Determine the (x, y) coordinate at the center of the cell enclosing the given text.  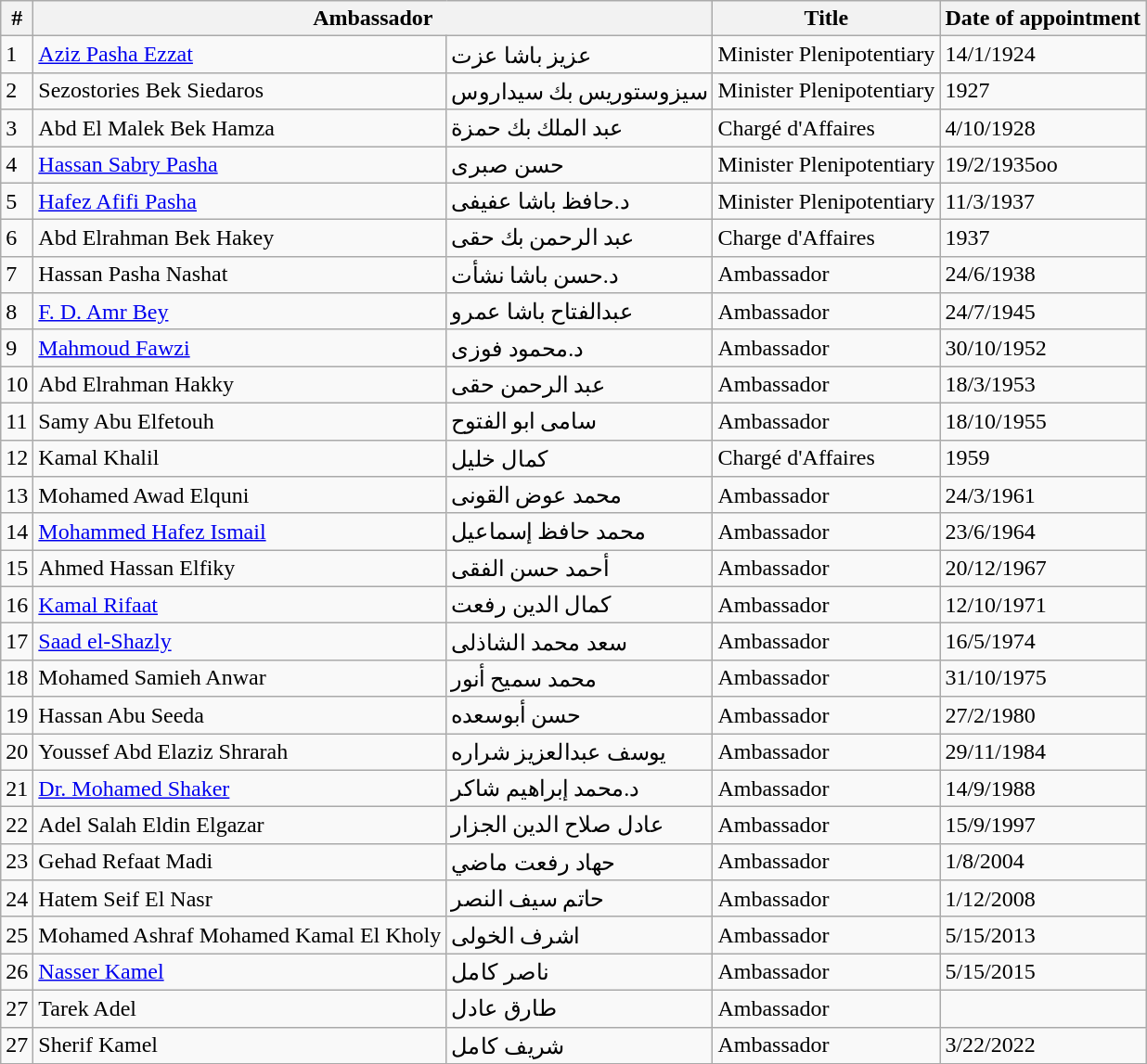
محمد سميح أنور (579, 678)
# (17, 19)
Ahmed Hassan Elfiky (239, 569)
30/10/1952 (1043, 348)
يوسف عبدالعزيز شراره (579, 751)
1 (17, 55)
Dr. Mohamed Shaker (239, 788)
سامى ابو الفتوح (579, 421)
ناصر كامل (579, 972)
Charge d'Affaires (826, 238)
Hatem Seif El Nasr (239, 899)
د.محمود فوزى (579, 348)
1959 (1043, 458)
14/9/1988 (1043, 788)
أحمد حسن الفقى (579, 569)
24/7/1945 (1043, 312)
12 (17, 458)
عبدالفتاح باشا عمرو (579, 312)
19 (17, 715)
Date of appointment (1043, 19)
Hassan Abu Seeda (239, 715)
Gehad Refaat Madi (239, 862)
Abd El Malek Bek Hamza (239, 128)
Mohamed Awad Elquni (239, 495)
22 (17, 826)
حاتم سيف النصر (579, 899)
20/12/1967 (1043, 569)
عزيز باشا عزت (579, 55)
عبد الرحمن بك حقى (579, 238)
Youssef Abd Elaziz Shrarah (239, 751)
Hassan Sabry Pasha (239, 165)
21 (17, 788)
3/22/2022 (1043, 1045)
Saad el-Shazly (239, 642)
Title (826, 19)
18/3/1953 (1043, 385)
18/10/1955 (1043, 421)
14/1/1924 (1043, 55)
1/12/2008 (1043, 899)
2 (17, 91)
25 (17, 935)
14 (17, 532)
اشرف الخولى (579, 935)
د.حسن باشا نشأت (579, 275)
11/3/1937 (1043, 201)
Mohammed Hafez Ismail (239, 532)
6 (17, 238)
Kamal Khalil (239, 458)
Mahmoud Fawzi (239, 348)
10 (17, 385)
د.حافظ باشا عفيفى (579, 201)
18 (17, 678)
Kamal Rifaat (239, 605)
15 (17, 569)
Sezostories Bek Siedaros (239, 91)
Mohamed Ashraf Mohamed Kamal El Kholy (239, 935)
محمد حافظ إسماعيل (579, 532)
حهاد رفعت ماضي (579, 862)
1927 (1043, 91)
7 (17, 275)
16 (17, 605)
24/3/1961 (1043, 495)
Sherif Kamel (239, 1045)
طارق عادل (579, 1008)
9 (17, 348)
24 (17, 899)
Tarek Adel (239, 1008)
سعد محمد الشاذلى (579, 642)
5/15/2013 (1043, 935)
23/6/1964 (1043, 532)
1/8/2004 (1043, 862)
8 (17, 312)
4 (17, 165)
حسن صبرى (579, 165)
3 (17, 128)
29/11/1984 (1043, 751)
15/9/1997 (1043, 826)
27/2/1980 (1043, 715)
Samy Abu Elfetouh (239, 421)
5/15/2015 (1043, 972)
F. D. Amr Bey (239, 312)
Abd Elrahman Bek Hakey (239, 238)
Hafez Afifi Pasha (239, 201)
1937 (1043, 238)
د.محمد إبراهيم شاكر (579, 788)
كمال خليل (579, 458)
Mohamed Samieh Anwar (239, 678)
20 (17, 751)
Adel Salah Eldin Elgazar (239, 826)
Abd Elrahman Hakky (239, 385)
Hassan Pasha Nashat (239, 275)
17 (17, 642)
كمال الدين رفعت (579, 605)
11 (17, 421)
5 (17, 201)
19/2/1935oo (1043, 165)
12/10/1971 (1043, 605)
Nasser Kamel (239, 972)
13 (17, 495)
شريف كامل (579, 1045)
عادل صلاح الدين الجزار (579, 826)
23 (17, 862)
16/5/1974 (1043, 642)
عبد الملك بك حمزة (579, 128)
4/10/1928 (1043, 128)
26 (17, 972)
حسن أبوسعده (579, 715)
31/10/1975 (1043, 678)
24/6/1938 (1043, 275)
سيزوستوريس بك سيداروس (579, 91)
عبد الرحمن حقى (579, 385)
محمد عوض القونى (579, 495)
Aziz Pasha Ezzat (239, 55)
